Pinpoint the cell where the given text exists, returning its [x, y] midpoint coordinate. 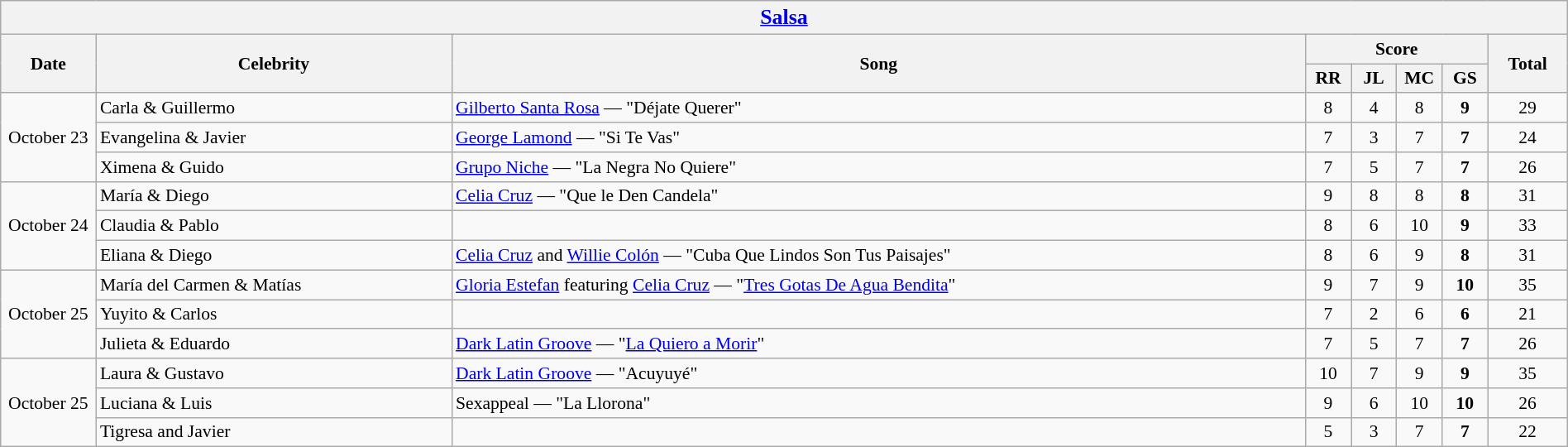
Laura & Gustavo [274, 373]
2 [1374, 315]
Gilberto Santa Rosa — "Déjate Querer" [878, 108]
Gloria Estefan featuring Celia Cruz — "Tres Gotas De Agua Bendita" [878, 285]
María & Diego [274, 196]
Song [878, 63]
Julieta & Eduardo [274, 344]
George Lamond — "Si Te Vas" [878, 137]
October 24 [48, 225]
24 [1527, 137]
Salsa [784, 17]
RR [1328, 79]
Celia Cruz and Willie Colón — "Cuba Que Lindos Son Tus Paisajes" [878, 256]
4 [1374, 108]
Grupo Niche — "La Negra No Quiere" [878, 167]
Total [1527, 63]
Dark Latin Groove — "Acuyuyé" [878, 373]
Claudia & Pablo [274, 226]
Carla & Guillermo [274, 108]
JL [1374, 79]
33 [1527, 226]
Evangelina & Javier [274, 137]
Dark Latin Groove — "La Quiero a Morir" [878, 344]
Score [1396, 49]
Date [48, 63]
MC [1419, 79]
Ximena & Guido [274, 167]
October 23 [48, 137]
Sexappeal — "La Llorona" [878, 403]
Eliana & Diego [274, 256]
21 [1527, 315]
Celebrity [274, 63]
María del Carmen & Matías [274, 285]
Tigresa and Javier [274, 432]
GS [1465, 79]
Luciana & Luis [274, 403]
Celia Cruz — "Que le Den Candela" [878, 196]
Yuyito & Carlos [274, 315]
22 [1527, 432]
29 [1527, 108]
